Scan for the cell matching the given text and deliver its (x, y) coordinate at center. 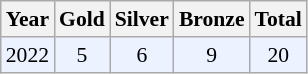
6 (142, 55)
Year (28, 19)
Total (278, 19)
5 (82, 55)
Gold (82, 19)
Silver (142, 19)
9 (212, 55)
2022 (28, 55)
Bronze (212, 19)
20 (278, 55)
